Locate the cell with the specified text and output its (X, Y) center coordinate. 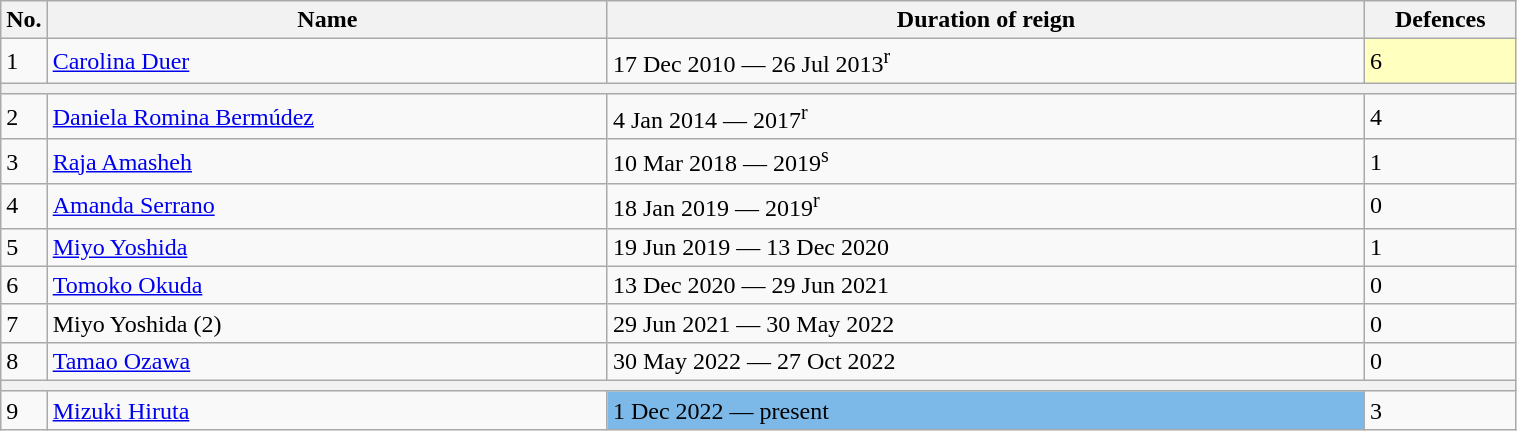
Carolina Duer (327, 62)
Miyo Yoshida (2) (327, 323)
2 (24, 116)
Mizuki Hiruta (327, 410)
18 Jan 2019 — 2019r (986, 206)
Amanda Serrano (327, 206)
19 Jun 2019 — 13 Dec 2020 (986, 247)
1 Dec 2022 — present (986, 410)
Miyo Yoshida (327, 247)
5 (24, 247)
Defences (1441, 20)
29 Jun 2021 — 30 May 2022 (986, 323)
13 Dec 2020 — 29 Jun 2021 (986, 285)
7 (24, 323)
9 (24, 410)
8 (24, 361)
Tomoko Okuda (327, 285)
Daniela Romina Bermúdez (327, 116)
17 Dec 2010 — 26 Jul 2013r (986, 62)
Name (327, 20)
10 Mar 2018 — 2019s (986, 162)
30 May 2022 — 27 Oct 2022 (986, 361)
Raja Amasheh (327, 162)
Duration of reign (986, 20)
Tamao Ozawa (327, 361)
4 Jan 2014 — 2017r (986, 116)
No. (24, 20)
